Return the (X, Y) coordinate for the center point of the cell that contains the specified text.  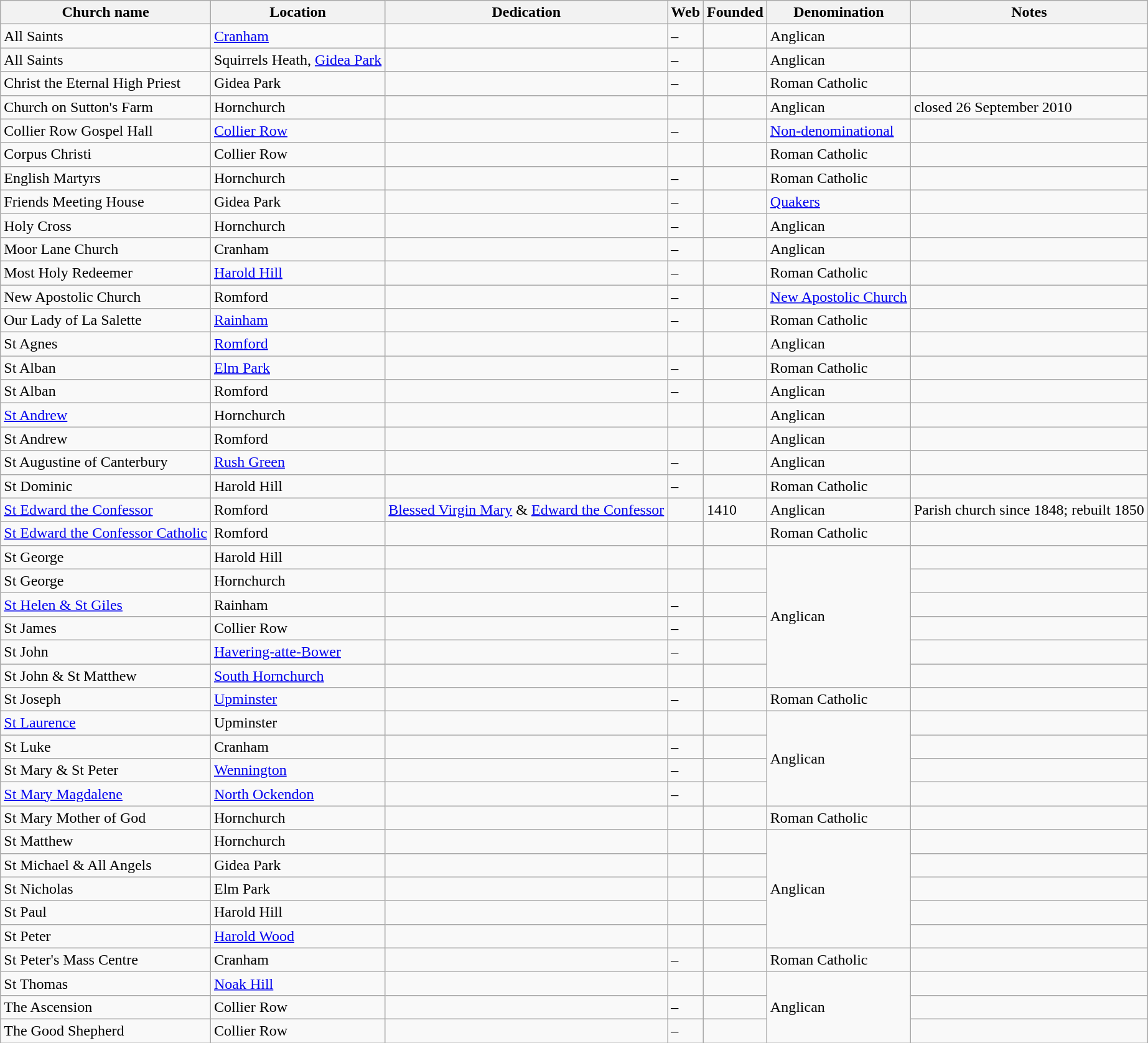
St Nicholas (106, 889)
South Hornchurch (297, 675)
Parish church since 1848; rebuilt 1850 (1029, 510)
St Agnes (106, 344)
St Helen & St Giles (106, 604)
St Michael & All Angels (106, 865)
English Martyrs (106, 178)
St Joseph (106, 699)
Blessed Virgin Mary & Edward the Confessor (526, 510)
Web (686, 12)
Squirrels Heath, Gidea Park (297, 60)
Wennington (297, 770)
Our Lady of La Salette (106, 320)
Christ the Eternal High Priest (106, 83)
St Paul (106, 912)
Notes (1029, 12)
Corpus Christi (106, 154)
St Mary Magdalene (106, 794)
St Dominic (106, 486)
St Laurence (106, 723)
St Edward the Confessor Catholic (106, 533)
St Thomas (106, 983)
Collier Row Gospel Hall (106, 131)
1410 (735, 510)
Harold Wood (297, 936)
Moor Lane Church (106, 249)
St Peter (106, 936)
Church on Sutton's Farm (106, 107)
Noak Hill (297, 983)
St Peter's Mass Centre (106, 960)
St Matthew (106, 841)
St John (106, 652)
Founded (735, 12)
Holy Cross (106, 225)
Friends Meeting House (106, 202)
The Ascension (106, 1007)
St Luke (106, 747)
Most Holy Redeemer (106, 273)
The Good Shepherd (106, 1031)
closed 26 September 2010 (1029, 107)
St James (106, 628)
Church name (106, 12)
St Mary & St Peter (106, 770)
St Edward the Confessor (106, 510)
Non-denominational (839, 131)
Denomination (839, 12)
St John & St Matthew (106, 675)
Location (297, 12)
Quakers (839, 202)
North Ockendon (297, 794)
Rush Green (297, 462)
St Mary Mother of God (106, 818)
St Augustine of Canterbury (106, 462)
Dedication (526, 12)
Havering-atte-Bower (297, 652)
